Determine the (x, y) coordinate at the center of the cell enclosing the given text.  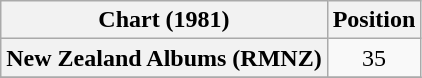
Chart (1981) (164, 20)
35 (374, 58)
New Zealand Albums (RMNZ) (164, 58)
Position (374, 20)
